Return [X, Y] of the center of cell containing provided text 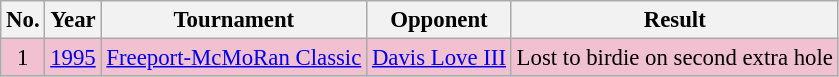
Freeport-McMoRan Classic [234, 58]
Result [674, 20]
Year [73, 20]
Tournament [234, 20]
1 [23, 58]
Opponent [440, 20]
1995 [73, 58]
Lost to birdie on second extra hole [674, 58]
No. [23, 20]
Davis Love III [440, 58]
